Return the [x, y] coordinate for the center point of the cell that contains the specified text.  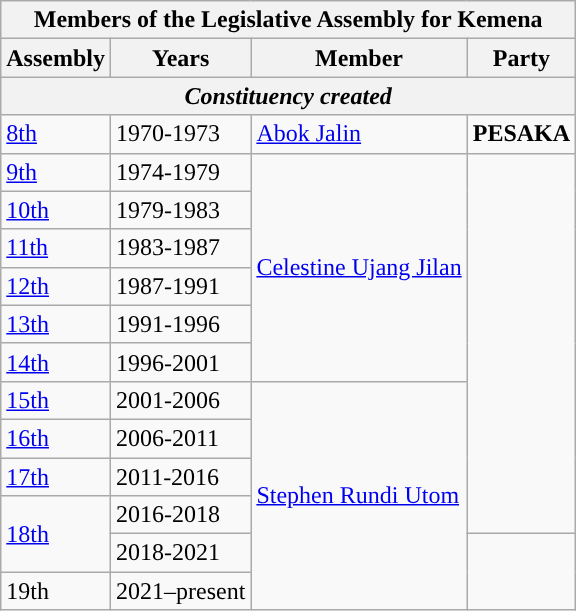
2021–present [180, 591]
9th [56, 172]
18th [56, 534]
15th [56, 400]
17th [56, 477]
Members of the Legislative Assembly for Kemena [288, 20]
2018-2021 [180, 553]
Member [359, 58]
1991-1996 [180, 324]
Celestine Ujang Jilan [359, 267]
Constituency created [288, 96]
PESAKA [521, 134]
12th [56, 286]
2006-2011 [180, 438]
19th [56, 591]
1983-1987 [180, 248]
2016-2018 [180, 515]
Abok Jalin [359, 134]
Party [521, 58]
11th [56, 248]
10th [56, 210]
1970-1973 [180, 134]
Stephen Rundi Utom [359, 495]
Years [180, 58]
14th [56, 362]
2011-2016 [180, 477]
16th [56, 438]
1979-1983 [180, 210]
1996-2001 [180, 362]
Assembly [56, 58]
1974-1979 [180, 172]
1987-1991 [180, 286]
2001-2006 [180, 400]
8th [56, 134]
13th [56, 324]
